Locate the cell with the specified text and output its [x, y] center coordinate. 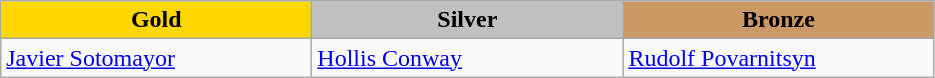
Rudolf Povarnitsyn [778, 58]
Bronze [778, 20]
Silver [468, 20]
Hollis Conway [468, 58]
Javier Sotomayor [156, 58]
Gold [156, 20]
